From the cell containing the given text, extract its center point as [X, Y] coordinate. 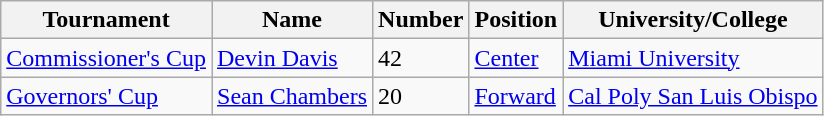
Governors' Cup [106, 96]
Name [292, 20]
Tournament [106, 20]
Devin Davis [292, 58]
Number [421, 20]
Sean Chambers [292, 96]
Cal Poly San Luis Obispo [693, 96]
Miami University [693, 58]
Commissioner's Cup [106, 58]
Position [516, 20]
42 [421, 58]
Forward [516, 96]
University/College [693, 20]
Center [516, 58]
20 [421, 96]
